Extract the (X, Y) coordinate from the center of the cell holding the provided text.  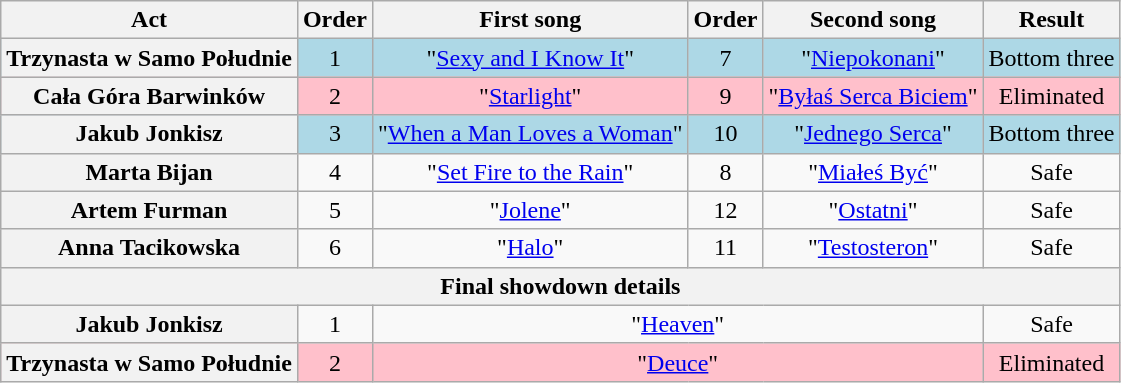
Second song (873, 20)
Cała Góra Barwinków (150, 96)
"Deuce" (678, 362)
"Sexy and I Know It" (530, 58)
"Miałeś Być" (873, 172)
First song (530, 20)
"Set Fire to the Rain" (530, 172)
Anna Tacikowska (150, 248)
"Jednego Serca" (873, 134)
Result (1052, 20)
"Starlight" (530, 96)
"Niepokonani" (873, 58)
"When a Man Loves a Woman" (530, 134)
"Halo" (530, 248)
11 (726, 248)
Act (150, 20)
3 (334, 134)
"Ostatni" (873, 210)
Final showdown details (560, 286)
Artem Furman (150, 210)
"Jolene" (530, 210)
12 (726, 210)
5 (334, 210)
Marta Bijan (150, 172)
7 (726, 58)
9 (726, 96)
4 (334, 172)
8 (726, 172)
6 (334, 248)
"Heaven" (678, 324)
"Testosteron" (873, 248)
"Byłaś Serca Biciem" (873, 96)
10 (726, 134)
